Return the (x, y) coordinate for the center point of the cell that contains the specified text.  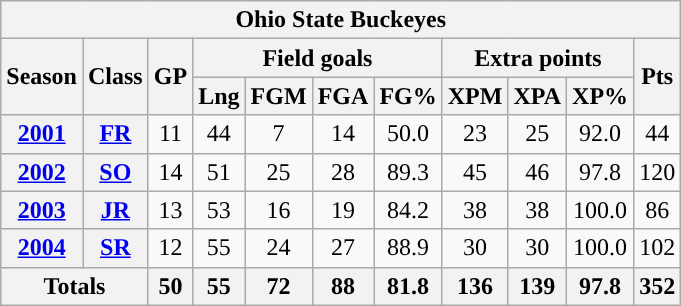
50 (170, 286)
Ohio State Buckeyes (341, 20)
Class (115, 77)
2004 (42, 248)
86 (658, 210)
84.2 (408, 210)
11 (170, 134)
Field goals (318, 58)
89.3 (408, 172)
Season (42, 77)
7 (278, 134)
XP% (600, 96)
JR (115, 210)
81.8 (408, 286)
120 (658, 172)
Lng (219, 96)
23 (475, 134)
Totals (74, 286)
88.9 (408, 248)
50.0 (408, 134)
SO (115, 172)
27 (343, 248)
SR (115, 248)
GP (170, 77)
45 (475, 172)
46 (538, 172)
51 (219, 172)
24 (278, 248)
53 (219, 210)
XPM (475, 96)
FGM (278, 96)
13 (170, 210)
28 (343, 172)
2003 (42, 210)
136 (475, 286)
FR (115, 134)
72 (278, 286)
92.0 (600, 134)
19 (343, 210)
16 (278, 210)
Extra points (538, 58)
XPA (538, 96)
2001 (42, 134)
12 (170, 248)
102 (658, 248)
139 (538, 286)
Pts (658, 77)
FGA (343, 96)
FG% (408, 96)
2002 (42, 172)
352 (658, 286)
88 (343, 286)
